Identify which cell holds the provided text, then report its (x, y) central coordinate. 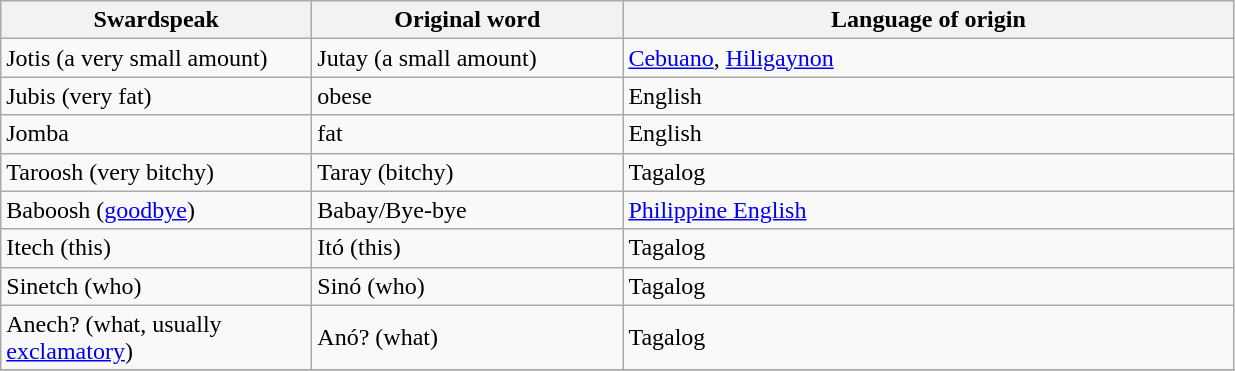
Anó? (what) (468, 338)
Sinó (who) (468, 286)
Original word (468, 20)
Jubis (very fat) (156, 96)
Babay/Bye-bye (468, 210)
Swardspeak (156, 20)
Anech? (what, usually exclamatory) (156, 338)
Taroosh (very bitchy) (156, 172)
Itó (this) (468, 248)
Jomba (156, 134)
Baboosh (goodbye) (156, 210)
fat (468, 134)
Sinetch (who) (156, 286)
obese (468, 96)
Philippine English (928, 210)
Jutay (a small amount) (468, 58)
Language of origin (928, 20)
Itech (this) (156, 248)
Cebuano, Hiligaynon (928, 58)
Jotis (a very small amount) (156, 58)
Taray (bitchy) (468, 172)
